From the cell containing the given text, extract its center point as (x, y) coordinate. 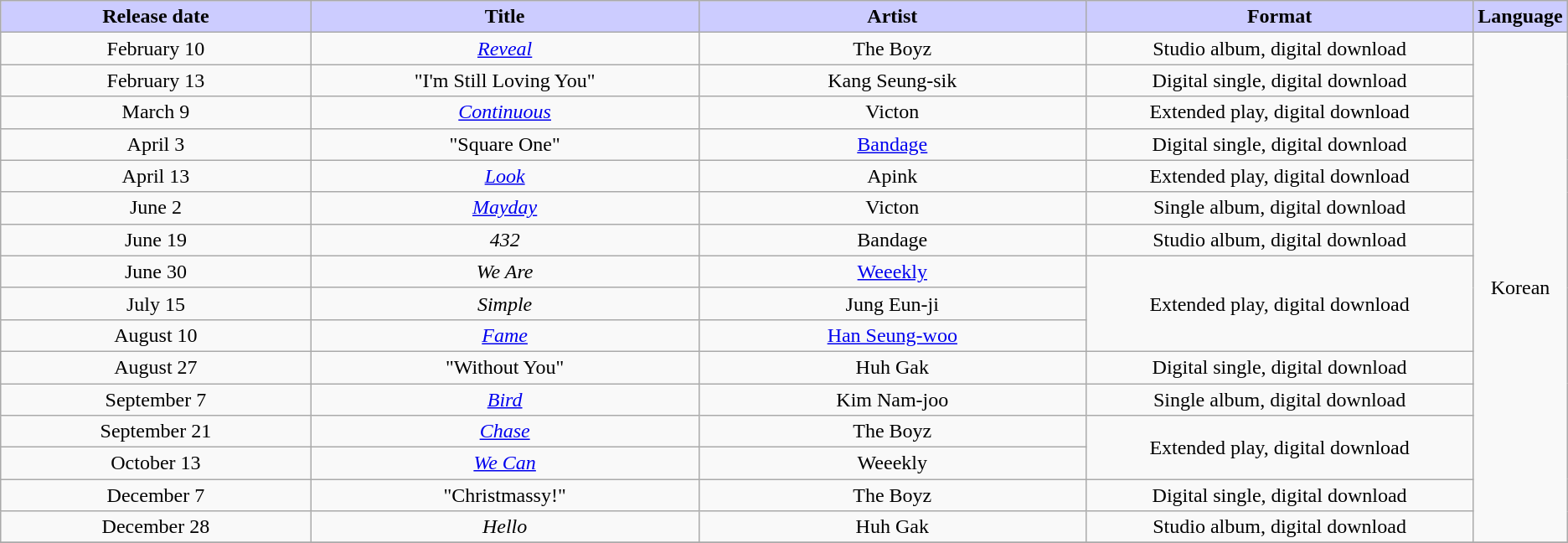
Mayday (504, 208)
September 7 (156, 400)
Korean (1520, 288)
Han Seung-woo (892, 335)
Release date (156, 17)
March 9 (156, 112)
October 13 (156, 463)
Bird (504, 400)
July 15 (156, 303)
April 3 (156, 144)
"Without You" (504, 367)
Jung Eun-ji (892, 303)
"Christmassy!" (504, 495)
432 (504, 240)
Simple (504, 303)
Hello (504, 527)
Look (504, 176)
"I'm Still Loving You" (504, 80)
We Are (504, 271)
February 13 (156, 80)
Apink (892, 176)
December 7 (156, 495)
Artist (892, 17)
Reveal (504, 49)
June 2 (156, 208)
June 30 (156, 271)
August 10 (156, 335)
September 21 (156, 432)
December 28 (156, 527)
Kang Seung-sik (892, 80)
"Square One" (504, 144)
Format (1279, 17)
August 27 (156, 367)
Language (1520, 17)
Kim Nam-joo (892, 400)
February 10 (156, 49)
Fame (504, 335)
Title (504, 17)
Chase (504, 432)
June 19 (156, 240)
We Can (504, 463)
Continuous (504, 112)
April 13 (156, 176)
